Capture the cell that displays the provided text and extract its [x, y] central coordinate. 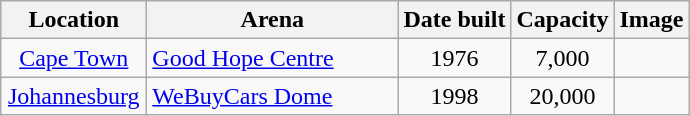
Arena [272, 20]
Johannesburg [74, 96]
Date built [454, 20]
1998 [454, 96]
WeBuyCars Dome [272, 96]
Image [652, 20]
1976 [454, 58]
Location [74, 20]
20,000 [562, 96]
Cape Town [74, 58]
Capacity [562, 20]
Good Hope Centre [272, 58]
7,000 [562, 58]
